Extract the [x, y] coordinate from the center of the cell holding the provided text.  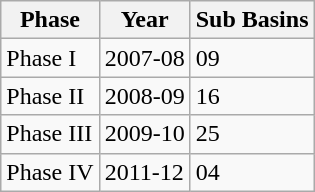
Phase I [50, 58]
Year [144, 20]
04 [252, 172]
Phase [50, 20]
2007-08 [144, 58]
2008-09 [144, 96]
Phase II [50, 96]
16 [252, 96]
2009-10 [144, 134]
Phase IV [50, 172]
Phase III [50, 134]
2011-12 [144, 172]
25 [252, 134]
Sub Basins [252, 20]
09 [252, 58]
